Return the (x, y) coordinate for the center point of the cell that contains the specified text.  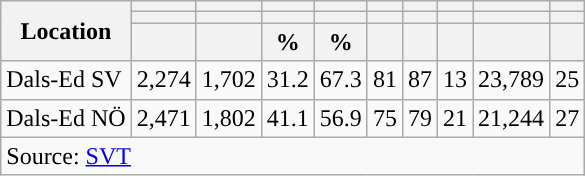
Source: SVT (293, 156)
1,702 (228, 80)
Dals-Ed NÖ (66, 118)
Dals-Ed SV (66, 80)
Location (66, 31)
21,244 (512, 118)
87 (420, 80)
81 (384, 80)
1,802 (228, 118)
67.3 (340, 80)
56.9 (340, 118)
13 (456, 80)
75 (384, 118)
79 (420, 118)
21 (456, 118)
25 (568, 80)
27 (568, 118)
41.1 (288, 118)
2,471 (164, 118)
23,789 (512, 80)
31.2 (288, 80)
2,274 (164, 80)
